Extract the (x, y) coordinate from the center of the cell holding the provided text.  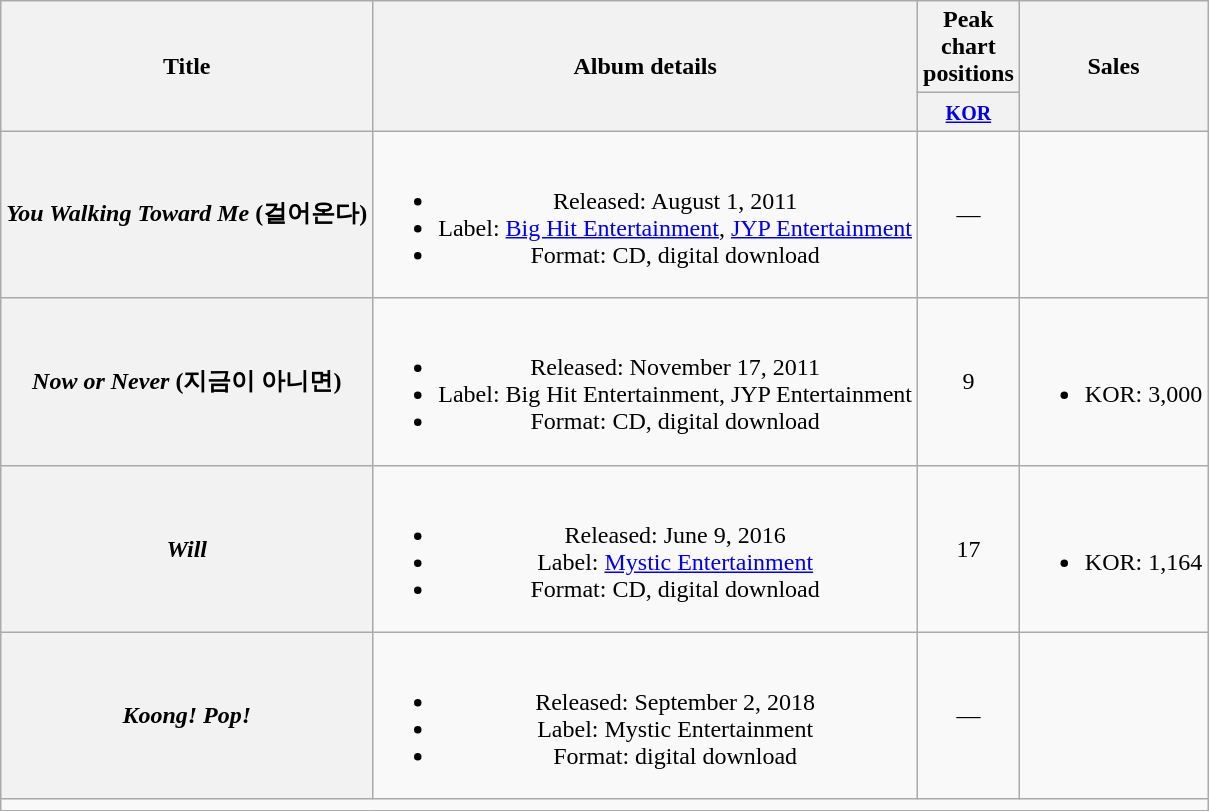
Released: November 17, 2011Label: Big Hit Entertainment, JYP EntertainmentFormat: CD, digital download (646, 382)
Sales (1113, 66)
You Walking Toward Me (걸어온다) (187, 214)
Released: August 1, 2011Label: Big Hit Entertainment, JYP EntertainmentFormat: CD, digital download (646, 214)
9 (969, 382)
Will (187, 548)
Peak chart positions (969, 47)
Released: September 2, 2018Label: Mystic EntertainmentFormat: digital download (646, 716)
Koong! Pop! (187, 716)
Album details (646, 66)
KOR (969, 112)
17 (969, 548)
KOR: 1,164 (1113, 548)
Now or Never (지금이 아니면) (187, 382)
Released: June 9, 2016Label: Mystic EntertainmentFormat: CD, digital download (646, 548)
Title (187, 66)
KOR: 3,000 (1113, 382)
